Scan for the cell matching the given text and deliver its (x, y) coordinate at center. 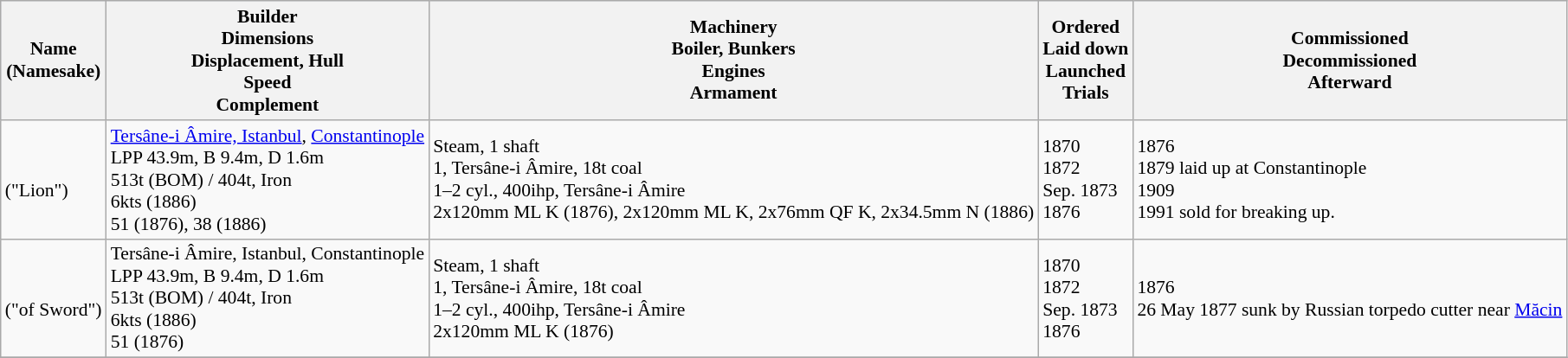
Tersâne-i Âmire, Istanbul, ConstantinopleLPP 43.9m, B 9.4m, D 1.6m513t (BOM) / 404t, Iron6kts (1886)51 (1876) (268, 298)
("of Sword") (54, 298)
BuilderDimensionsDisplacement, HullSpeedComplement (268, 61)
Tersâne-i Âmire, Istanbul, ConstantinopleLPP 43.9m, B 9.4m, D 1.6m513t (BOM) / 404t, Iron6kts (1886)51 (1876), 38 (1886) (268, 180)
Steam, 1 shaft1, Tersâne-i Âmire, 18t coal1–2 cyl., 400ihp, Tersâne-i Âmire2x120mm ML K (1876), 2x120mm ML K, 2x76mm QF K, 2x34.5mm N (1886) (733, 180)
Steam, 1 shaft1, Tersâne-i Âmire, 18t coal1–2 cyl., 400ihp, Tersâne-i Âmire2x120mm ML K (1876) (733, 298)
Name(Namesake) (54, 61)
CommissionedDecommissionedAfterward (1349, 61)
187626 May 1877 sunk by Russian torpedo cutter near Măcin (1349, 298)
MachineryBoiler, BunkersEnginesArmament (733, 61)
18761879 laid up at Constantinople19091991 sold for breaking up. (1349, 180)
OrderedLaid downLaunchedTrials (1086, 61)
("Lion") (54, 180)
